Detect which cell encompasses the target text, then output its [x, y] center coordinate. 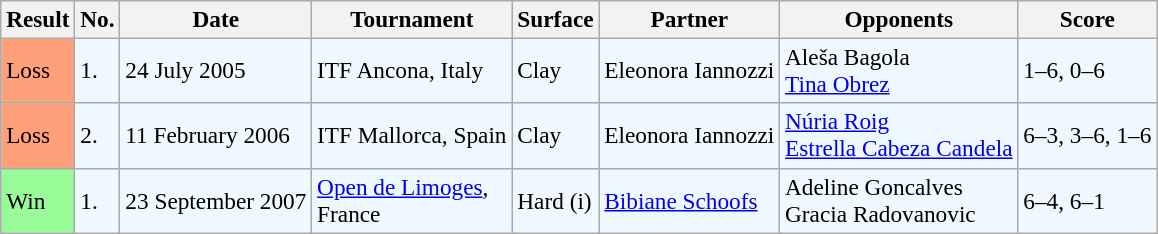
Opponents [899, 19]
Núria Roig Estrella Cabeza Candela [899, 136]
6–4, 6–1 [1088, 200]
Result [38, 19]
Partner [690, 19]
ITF Mallorca, Spain [412, 136]
Date [216, 19]
Adeline Goncalves Gracia Radovanovic [899, 200]
11 February 2006 [216, 136]
ITF Ancona, Italy [412, 70]
2. [98, 136]
Aleša Bagola Tina Obrez [899, 70]
Bibiane Schoofs [690, 200]
Win [38, 200]
Open de Limoges, France [412, 200]
No. [98, 19]
Hard (i) [556, 200]
Surface [556, 19]
Score [1088, 19]
23 September 2007 [216, 200]
Tournament [412, 19]
24 July 2005 [216, 70]
1–6, 0–6 [1088, 70]
6–3, 3–6, 1–6 [1088, 136]
